For the text-containing cell, return its midpoint in [x, y] coordinate format. 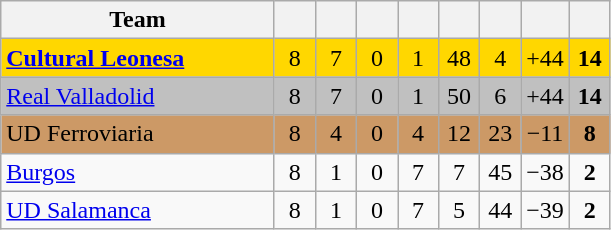
45 [500, 172]
44 [500, 210]
Cultural Leonesa [138, 58]
UD Ferroviaria [138, 134]
Burgos [138, 172]
Team [138, 20]
−11 [546, 134]
Real Valladolid [138, 96]
23 [500, 134]
−39 [546, 210]
−38 [546, 172]
12 [460, 134]
48 [460, 58]
5 [460, 210]
6 [500, 96]
UD Salamanca [138, 210]
50 [460, 96]
